Provide the [x, y] coordinate of the cell's center where the given text is located.  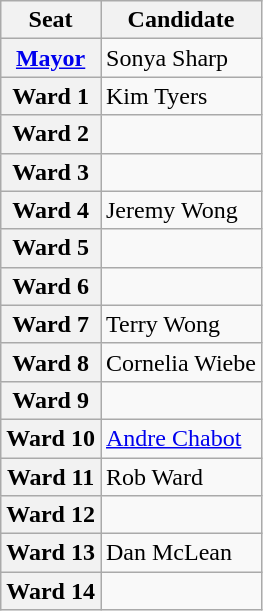
Ward 14 [51, 591]
Ward 2 [51, 134]
Jeremy Wong [180, 210]
Ward 1 [51, 96]
Candidate [180, 20]
Rob Ward [180, 477]
Ward 4 [51, 210]
Terry Wong [180, 324]
Ward 8 [51, 362]
Ward 10 [51, 438]
Andre Chabot [180, 438]
Mayor [51, 58]
Seat [51, 20]
Ward 5 [51, 248]
Sonya Sharp [180, 58]
Ward 3 [51, 172]
Ward 9 [51, 400]
Ward 13 [51, 553]
Kim Tyers [180, 96]
Dan McLean [180, 553]
Ward 12 [51, 515]
Cornelia Wiebe [180, 362]
Ward 7 [51, 324]
Ward 11 [51, 477]
Ward 6 [51, 286]
